Provide the (x, y) coordinate of the cell's center where the given text is located.  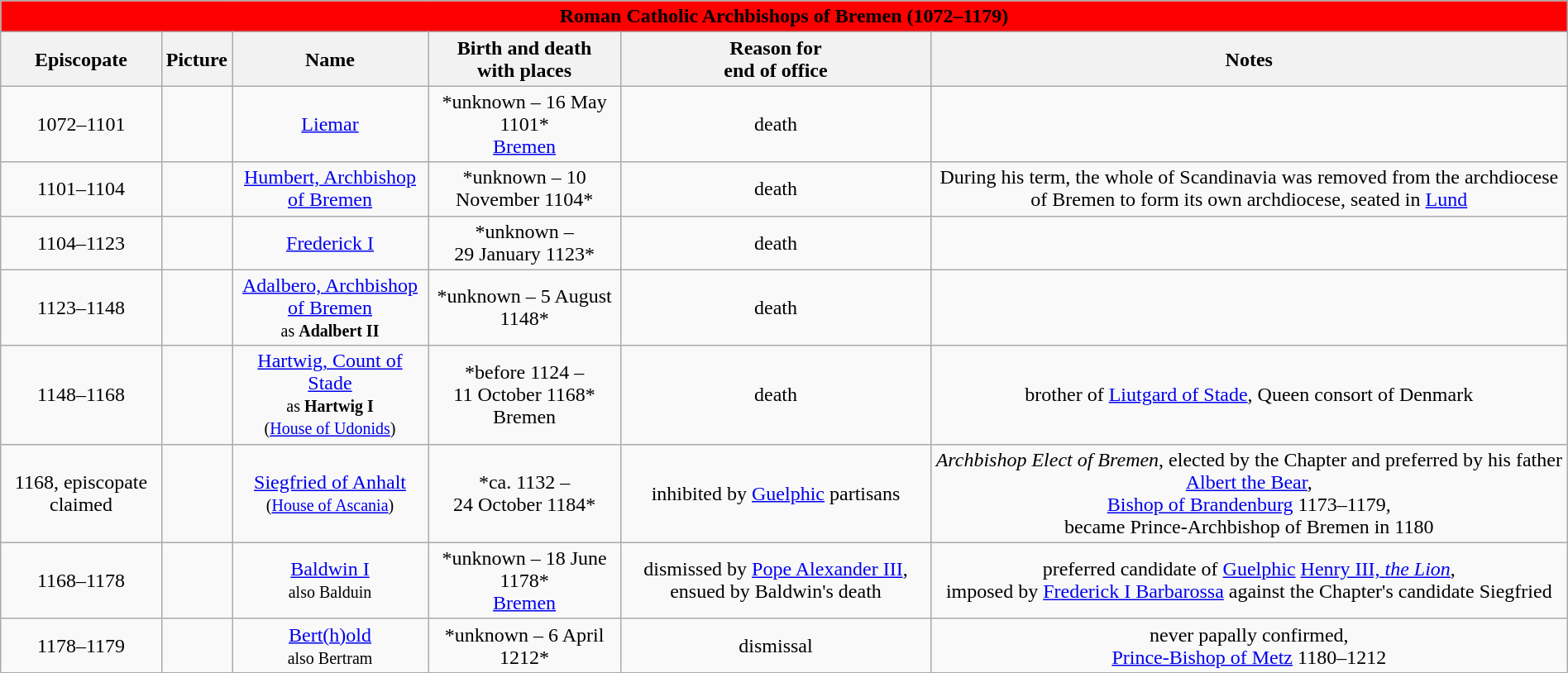
Humbert, Archbishop of Bremen (331, 189)
Liemar (331, 124)
1123–1148 (81, 308)
1072–1101 (81, 124)
During his term, the whole of Scandinavia was removed from the archdiocese of Bremen to form its own archdiocese, seated in Lund (1249, 189)
1168, episcopate claimed (81, 493)
*unknown – 6 April 1212* (524, 645)
Picture (197, 60)
Siegfried of Anhalt(House of Ascania) (331, 493)
*unknown – 18 June 1178*Bremen (524, 580)
dismissal (776, 645)
never papally confirmed, Prince-Bishop of Metz 1180–1212 (1249, 645)
1101–1104 (81, 189)
*unknown – 29 January 1123* (524, 243)
*unknown – 5 August 1148* (524, 308)
dismissed by Pope Alexander III, ensued by Baldwin's death (776, 580)
Frederick I (331, 243)
*unknown – 10 November 1104* (524, 189)
Name (331, 60)
Adalbero, Archbishop of Bremenas Adalbert II (331, 308)
1104–1123 (81, 243)
Bert(h)oldalso Bertram (331, 645)
Notes (1249, 60)
*ca. 1132 – 24 October 1184* (524, 493)
*unknown – 16 May 1101*Bremen (524, 124)
Roman Catholic Archbishops of Bremen (1072–1179) (784, 17)
1168–1178 (81, 580)
brother of Liutgard of Stade, Queen consort of Denmark (1249, 395)
Reason for end of office (776, 60)
inhibited by Guelphic partisans (776, 493)
Baldwin Ialso Balduin (331, 580)
Birth and deathwith places (524, 60)
preferred candidate of Guelphic Henry III, the Lion, imposed by Frederick I Barbarossa against the Chapter's candidate Siegfried (1249, 580)
1178–1179 (81, 645)
Hartwig, Count of Stadeas Hartwig I(House of Udonids) (331, 395)
1148–1168 (81, 395)
Episcopate (81, 60)
*before 1124 – 11 October 1168*Bremen (524, 395)
